Pinpoint the cell where the given text exists, returning its (X, Y) midpoint coordinate. 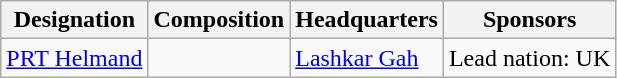
Headquarters (367, 20)
Composition (219, 20)
Sponsors (529, 20)
Lead nation: UK (529, 58)
PRT Helmand (74, 58)
Lashkar Gah (367, 58)
Designation (74, 20)
